Return the [x, y] coordinate for the center point of the cell that contains the specified text.  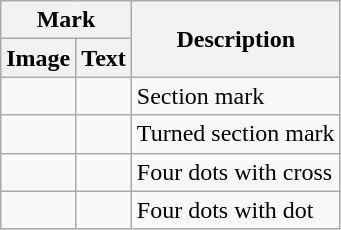
Image [38, 58]
Four dots with dot [236, 210]
Mark [66, 20]
Turned section mark [236, 134]
Section mark [236, 96]
Description [236, 39]
Four dots with cross [236, 172]
Text [104, 58]
